Output the (x, y) coordinate of the center of the cell containing the given text.  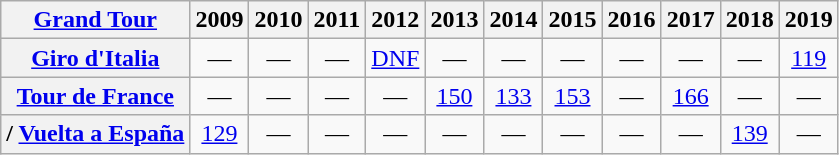
129 (220, 134)
DNF (396, 58)
2016 (632, 20)
Grand Tour (96, 20)
150 (454, 96)
Tour de France (96, 96)
2013 (454, 20)
2009 (220, 20)
2017 (690, 20)
2015 (572, 20)
166 (690, 96)
/ Vuelta a España (96, 134)
119 (808, 58)
Giro d'Italia (96, 58)
153 (572, 96)
133 (514, 96)
2010 (278, 20)
139 (750, 134)
2019 (808, 20)
2011 (337, 20)
2014 (514, 20)
2012 (396, 20)
2018 (750, 20)
